Determine the (x, y) coordinate at the center of the cell enclosing the given text.  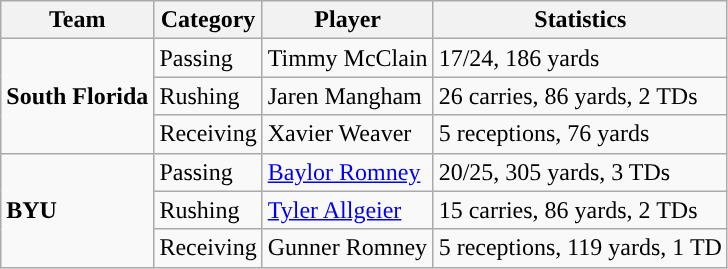
26 carries, 86 yards, 2 TDs (580, 96)
South Florida (78, 96)
5 receptions, 76 yards (580, 134)
Tyler Allgeier (348, 210)
Player (348, 20)
Statistics (580, 20)
Timmy McClain (348, 58)
Jaren Mangham (348, 96)
17/24, 186 yards (580, 58)
20/25, 305 yards, 3 TDs (580, 172)
Category (208, 20)
Xavier Weaver (348, 134)
5 receptions, 119 yards, 1 TD (580, 248)
Team (78, 20)
BYU (78, 210)
Gunner Romney (348, 248)
Baylor Romney (348, 172)
15 carries, 86 yards, 2 TDs (580, 210)
